For the text-containing cell, return its midpoint in (X, Y) coordinate format. 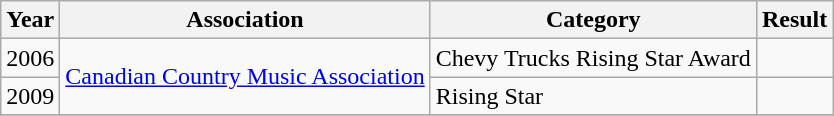
Rising Star (593, 96)
Chevy Trucks Rising Star Award (593, 58)
Year (30, 20)
Canadian Country Music Association (245, 77)
Result (794, 20)
2006 (30, 58)
Category (593, 20)
2009 (30, 96)
Association (245, 20)
